Search for the cell housing the specified text and yield its (x, y) center coordinate. 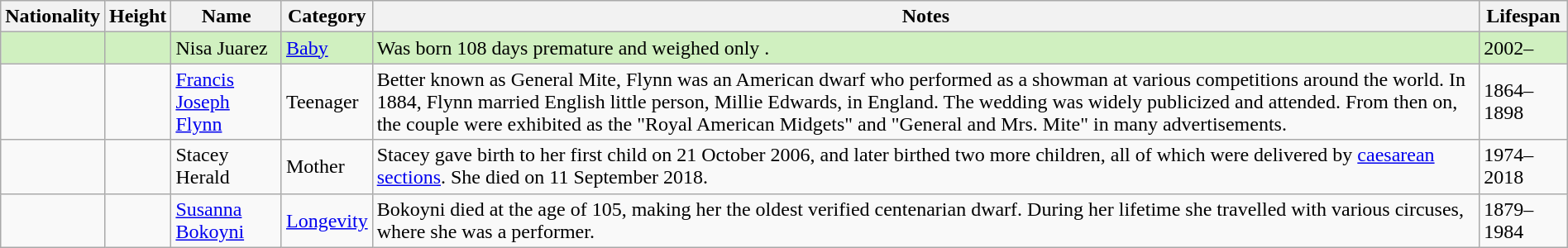
Notes (925, 17)
Lifespan (1523, 17)
Baby (327, 48)
Mother (327, 167)
Susanna Bokoyni (227, 220)
1864–1898 (1523, 102)
Stacey Herald (227, 167)
Category (327, 17)
Nationality (53, 17)
Teenager (327, 102)
Name (227, 17)
Height (137, 17)
1974–2018 (1523, 167)
1879–1984 (1523, 220)
Longevity (327, 220)
Francis Joseph Flynn (227, 102)
Was born 108 days premature and weighed only . (925, 48)
Nisa Juarez (227, 48)
2002– (1523, 48)
